Identify which cell holds the provided text, then report its [X, Y] central coordinate. 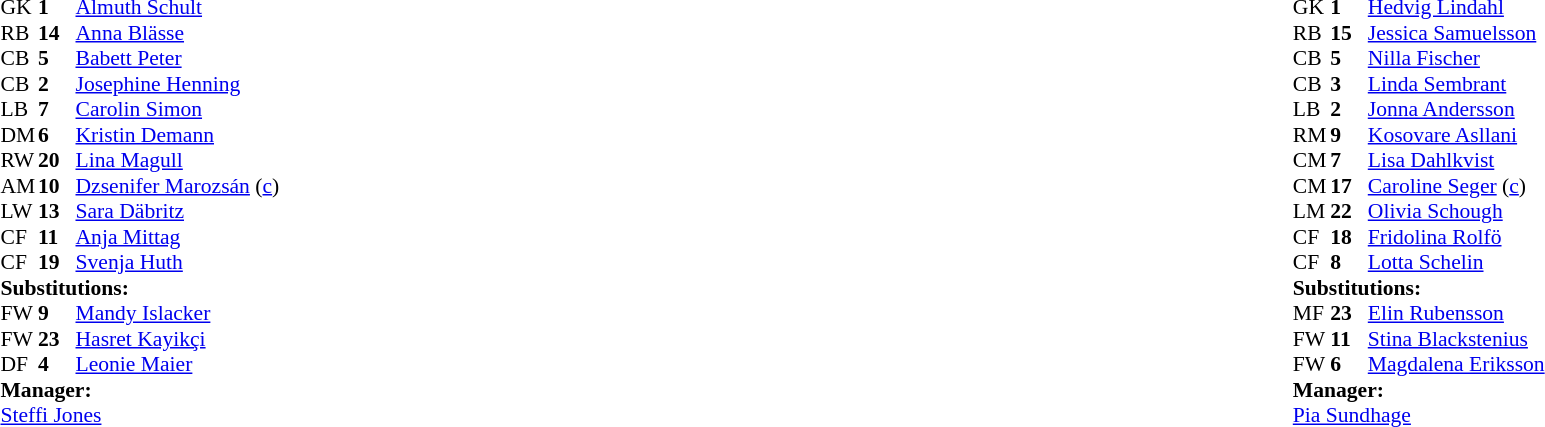
Hasret Kayikçi [178, 339]
19 [57, 263]
LW [19, 211]
Anna Blässe [178, 33]
RW [19, 161]
Stina Blackstenius [1456, 339]
Jonna Andersson [1456, 109]
Linda Sembrant [1456, 84]
22 [1349, 211]
DF [19, 365]
AM [19, 186]
3 [1349, 84]
13 [57, 211]
LM [1312, 211]
DM [19, 135]
Lina Magull [178, 161]
20 [57, 161]
Lotta Schelin [1456, 263]
17 [1349, 186]
Fridolina Rolfö [1456, 237]
Jessica Samuelsson [1456, 33]
10 [57, 186]
Josephine Henning [178, 84]
Caroline Seger (c) [1456, 186]
Dzsenifer Marozsán (c) [178, 186]
15 [1349, 33]
18 [1349, 237]
Babett Peter [178, 59]
8 [1349, 263]
Anja Mittag [178, 237]
MF [1312, 313]
4 [57, 365]
Svenja Huth [178, 263]
Carolin Simon [178, 109]
Sara Däbritz [178, 211]
Kristin Demann [178, 135]
Elin Rubensson [1456, 313]
Nilla Fischer [1456, 59]
Magdalena Eriksson [1456, 365]
Mandy Islacker [178, 313]
Leonie Maier [178, 365]
14 [57, 33]
Olivia Schough [1456, 211]
Lisa Dahlkvist [1456, 161]
RM [1312, 135]
Kosovare Asllani [1456, 135]
